Return [x, y] of the center of cell containing provided text 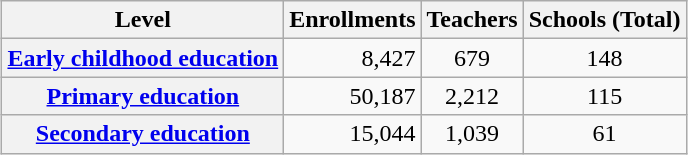
Enrollments [352, 20]
Level [143, 20]
2,212 [472, 96]
Secondary education [143, 134]
50,187 [352, 96]
1,039 [472, 134]
61 [604, 134]
115 [604, 96]
8,427 [352, 58]
Teachers [472, 20]
Primary education [143, 96]
148 [604, 58]
Schools (Total) [604, 20]
679 [472, 58]
Early childhood education [143, 58]
15,044 [352, 134]
